Capture the cell that displays the provided text and extract its (X, Y) central coordinate. 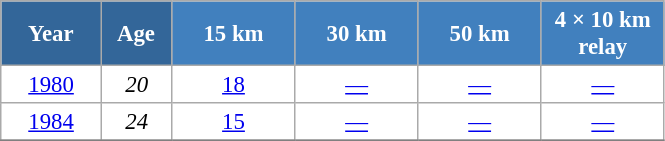
18 (234, 85)
20 (136, 85)
50 km (480, 34)
30 km (356, 34)
15 (234, 122)
1980 (52, 85)
Year (52, 34)
1984 (52, 122)
Age (136, 34)
4 × 10 km relay (602, 34)
15 km (234, 34)
24 (136, 122)
